Provide the [x, y] coordinate of the cell's center where the given text is located.  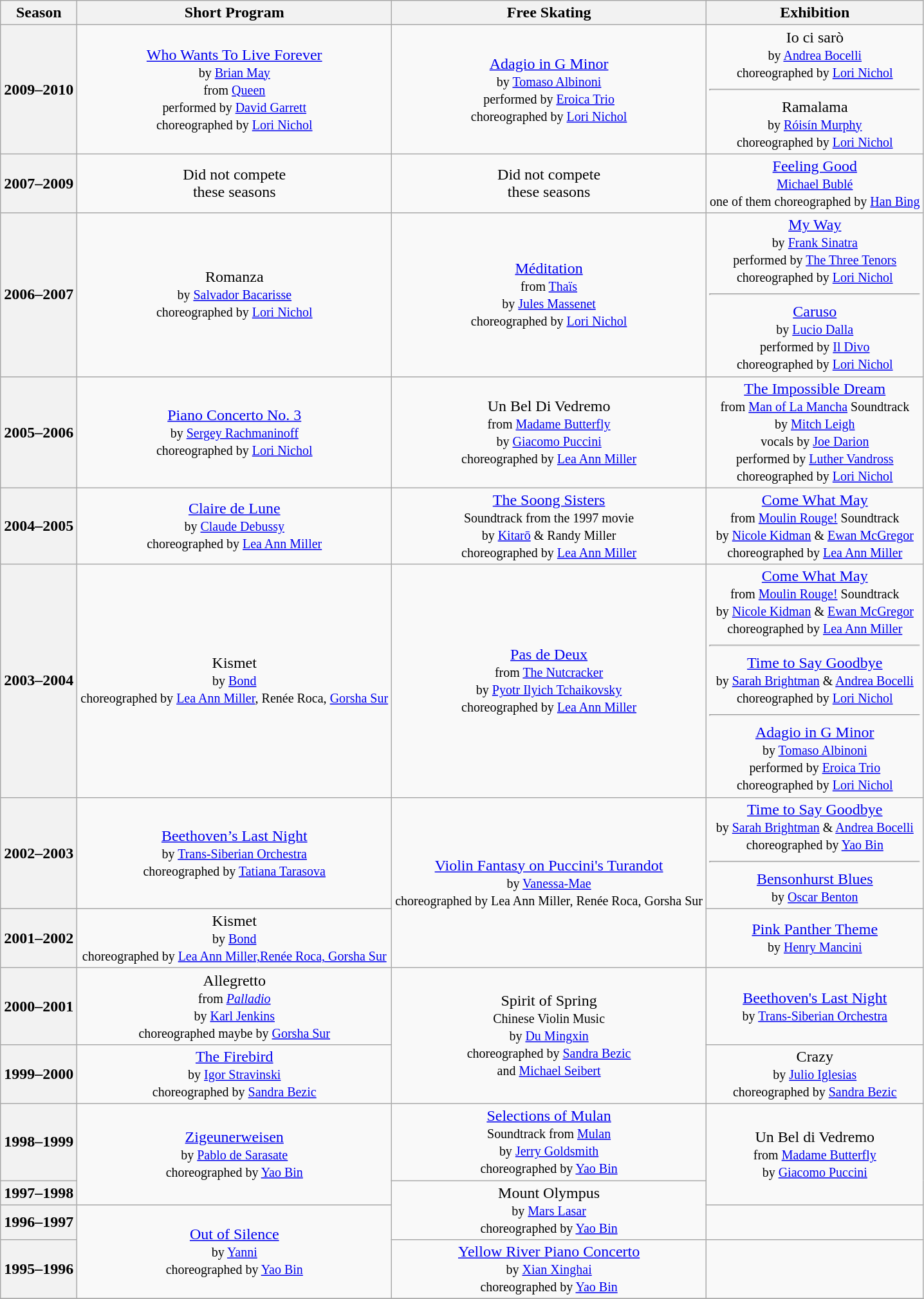
Out of Silence by Yanni choreographed by Yao Bin [234, 1252]
Io ci sarò by Andrea Bocelli choreographed by Lori Nichol Ramalama by Róisín Murphy choreographed by Lori Nichol [815, 89]
Feeling Good Michael Bublé one of them choreographed by Han Bing [815, 183]
1998–1999 [39, 1141]
Short Program [234, 13]
Who Wants To Live Forever by Brian May from Queen performed by David Garrett choreographed by Lori Nichol [234, 89]
2001–2002 [39, 938]
2003–2004 [39, 681]
Exhibition [815, 13]
Un Bel di Vedremo from Madame Butterfly by Giacomo Puccini [815, 1154]
1995–1996 [39, 1269]
Violin Fantasy on Puccini's Turandot by Vanessa-Mae choreographed by Lea Ann Miller, Renée Roca, Gorsha Sur [550, 883]
Spirit of Spring Chinese Violin Music by Du Mingxin choreographed by Sandra Bezic and Michael Seibert [550, 1036]
Come What May from Moulin Rouge! Soundtrack by Nicole Kidman & Ewan McGregor choreographed by Lea Ann Miller [815, 526]
The Firebird by Igor Stravinski choreographed by Sandra Bezic [234, 1074]
Zigeunerweisen by Pablo de Sarasate choreographed by Yao Bin [234, 1154]
1999–2000 [39, 1074]
2005–2006 [39, 432]
2000–2001 [39, 1006]
2002–2003 [39, 853]
Free Skating [550, 13]
Claire de Lune by Claude Debussy choreographed by Lea Ann Miller [234, 526]
1996–1997 [39, 1222]
Mount Olympus by Mars Lasar choreographed by Yao Bin [550, 1210]
Pink Panther Theme by Henry Mancini [815, 938]
1997–1998 [39, 1192]
2006–2007 [39, 295]
Selections of Mulan Soundtrack from Mulan by Jerry Goldsmith choreographed by Yao Bin [550, 1141]
Adagio in G Minor by Tomaso Albinoni performed by Eroica Trio choreographed by Lori Nichol [550, 89]
Season [39, 13]
Time to Say Goodbye by Sarah Brightman & Andrea Bocelli choreographed by Yao Bin Bensonhurst Blues by Oscar Benton [815, 853]
Méditation from Thaïs by Jules Massenet choreographed by Lori Nichol [550, 295]
Crazy by Julio Iglesias choreographed by Sandra Bezic [815, 1074]
Beethoven’s Last Night by Trans-Siberian Orchestra choreographed by Tatiana Tarasova [234, 853]
Piano Concerto No. 3 by Sergey Rachmaninoff choreographed by Lori Nichol [234, 432]
The Impossible Dream from Man of La Mancha Soundtrack by Mitch Leigh vocals by Joe Darion performed by Luther Vandross choreographed by Lori Nichol [815, 432]
Un Bel Di Vedremo from Madame Butterfly by Giacomo Puccini choreographed by Lea Ann Miller [550, 432]
Allegretto from Palladio by Karl Jenkins choreographed maybe by Gorsha Sur [234, 1006]
Kismet by Bond choreographed by Lea Ann Miller, Renée Roca, Gorsha Sur [234, 681]
Romanza by Salvador Bacarisse choreographed by Lori Nichol [234, 295]
2004–2005 [39, 526]
2009–2010 [39, 89]
Yellow River Piano Concerto by Xian Xinghai choreographed by Yao Bin [550, 1269]
The Soong Sisters Soundtrack from the 1997 movie by Kitarō & Randy Millerchoreographed by Lea Ann Miller [550, 526]
Pas de Deux from The Nutcracker by Pyotr Ilyich Tchaikovsky choreographed by Lea Ann Miller [550, 681]
2007–2009 [39, 183]
Beethoven's Last Night by Trans-Siberian Orchestra [815, 1006]
Kismet by Bond choreographed by Lea Ann Miller,Renée Roca, Gorsha Sur [234, 938]
